Extract the (X, Y) coordinate from the center of the cell holding the provided text.  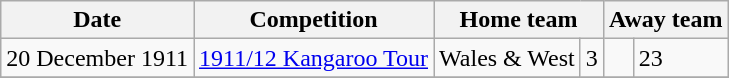
3 (592, 58)
Home team (519, 20)
20 December 1911 (98, 58)
Away team (666, 20)
1911/12 Kangaroo Tour (314, 58)
Wales & West (508, 58)
23 (680, 58)
Date (98, 20)
Competition (314, 20)
